Provide the (X, Y) coordinate of the cell's center where the given text is located.  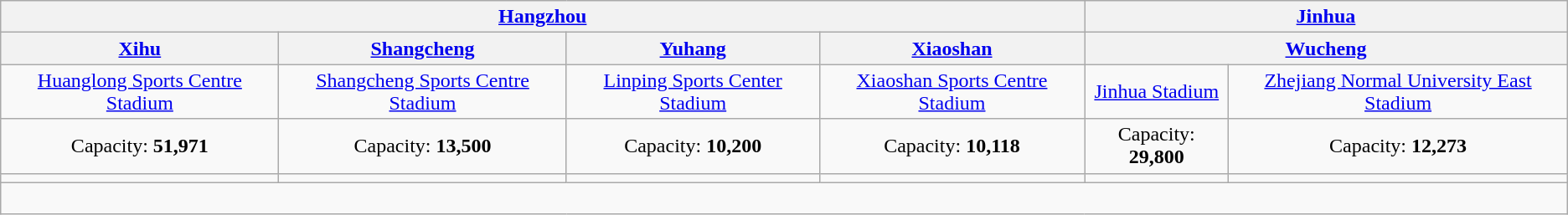
Xihu (140, 49)
Linping Sports Center Stadium (693, 92)
Capacity: 12,273 (1398, 146)
Capacity: 10,200 (693, 146)
Hangzhou (543, 17)
Xiaoshan (952, 49)
Xiaoshan Sports Centre Stadium (952, 92)
Capacity: 13,500 (422, 146)
Capacity: 10,118 (952, 146)
Shangcheng (422, 49)
Zhejiang Normal University East Stadium (1398, 92)
Wucheng (1327, 49)
Capacity: 29,800 (1157, 146)
Shangcheng Sports Centre Stadium (422, 92)
Jinhua Stadium (1157, 92)
Jinhua (1327, 17)
Huanglong Sports Centre Stadium (140, 92)
Capacity: 51,971 (140, 146)
Yuhang (693, 49)
